Search for the cell housing the specified text and yield its [X, Y] center coordinate. 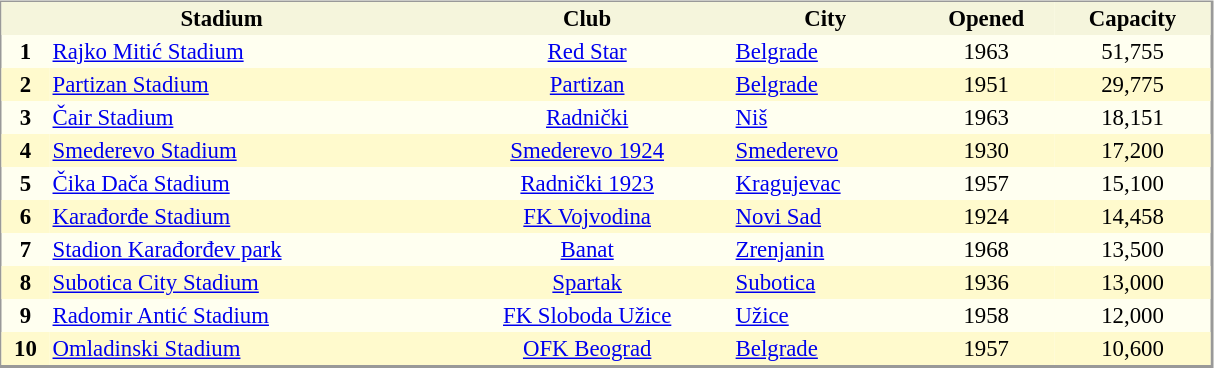
Omladinski Stadium [246, 348]
18,151 [1133, 118]
Smederevo Stadium [246, 150]
9 [26, 316]
10,600 [1133, 348]
3 [26, 118]
Radomir Antić Stadium [246, 316]
2 [26, 84]
1968 [986, 250]
1924 [986, 216]
7 [26, 250]
Subotica [826, 282]
Čair Stadium [246, 118]
Capacity [1133, 18]
29,775 [1133, 84]
1 [26, 52]
Subotica City Stadium [246, 282]
5 [26, 184]
City [826, 18]
Radnički [588, 118]
6 [26, 216]
Smederevo 1924 [588, 150]
Club [588, 18]
14,458 [1133, 216]
Novi Sad [826, 216]
FK Vojvodina [588, 216]
1958 [986, 316]
15,100 [1133, 184]
Partizan [588, 84]
Zrenjanin [826, 250]
Karađorđe Stadium [246, 216]
Niš [826, 118]
Banat [588, 250]
Stadium [222, 18]
13,000 [1133, 282]
FK Sloboda Užice [588, 316]
Smederevo [826, 150]
Radnički 1923 [588, 184]
13,500 [1133, 250]
Rajko Mitić Stadium [246, 52]
10 [26, 348]
17,200 [1133, 150]
Čika Dača Stadium [246, 184]
1936 [986, 282]
Užice [826, 316]
Stadion Karađorđev park [246, 250]
Kragujevac [826, 184]
4 [26, 150]
1930 [986, 150]
Partizan Stadium [246, 84]
Red Star [588, 52]
51,755 [1133, 52]
12,000 [1133, 316]
Opened [986, 18]
8 [26, 282]
OFK Beograd [588, 348]
1951 [986, 84]
Spartak [588, 282]
